Return the (x, y) coordinate for the center point of the cell that contains the specified text.  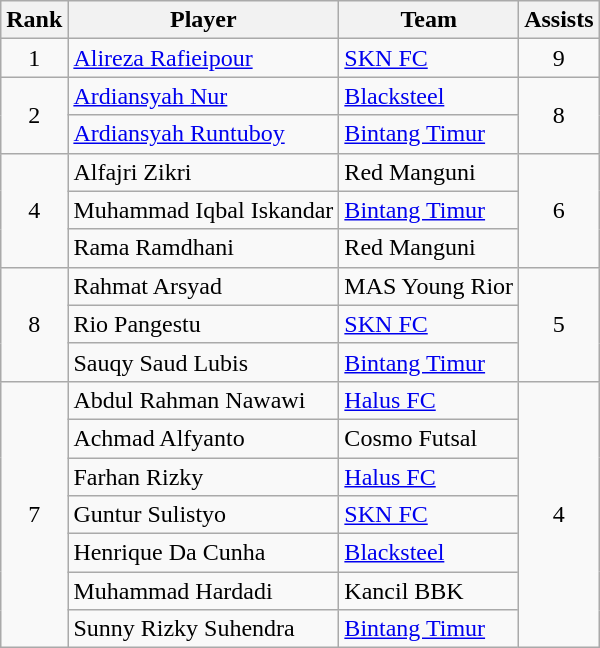
Farhan Rizky (204, 477)
Kancil BBK (429, 591)
9 (559, 58)
Rahmat Arsyad (204, 286)
Player (204, 20)
Ardiansyah Nur (204, 96)
Cosmo Futsal (429, 438)
MAS Young Rior (429, 286)
Sunny Rizky Suhendra (204, 629)
1 (34, 58)
6 (559, 210)
Rio Pangestu (204, 324)
Rama Ramdhani (204, 248)
Rank (34, 20)
Muhammad Iqbal Iskandar (204, 210)
Henrique Da Cunha (204, 553)
5 (559, 324)
2 (34, 115)
Abdul Rahman Nawawi (204, 400)
Ardiansyah Runtuboy (204, 134)
Guntur Sulistyo (204, 515)
Assists (559, 20)
Team (429, 20)
Alireza Rafieipour (204, 58)
Achmad Alfyanto (204, 438)
Sauqy Saud Lubis (204, 362)
Alfajri Zikri (204, 172)
7 (34, 514)
Muhammad Hardadi (204, 591)
